Scan for the cell matching the given text and deliver its (X, Y) coordinate at center. 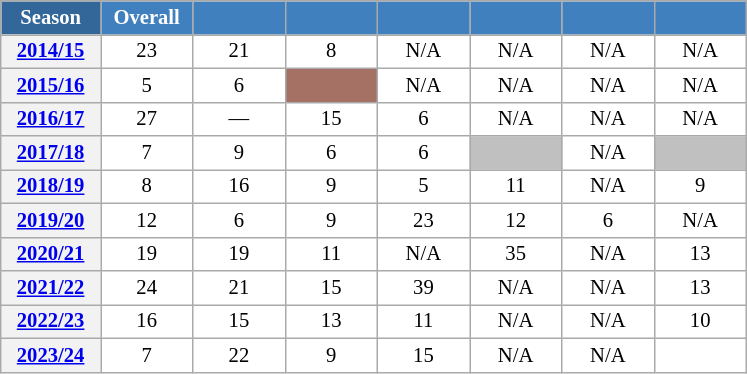
2021/22 (51, 287)
2018/19 (51, 186)
2020/21 (51, 254)
Season (51, 17)
Overall (146, 17)
39 (423, 287)
10 (700, 321)
2022/23 (51, 321)
2014/15 (51, 51)
35 (516, 254)
22 (239, 355)
27 (146, 119)
— (239, 119)
2023/24 (51, 355)
2019/20 (51, 220)
2017/18 (51, 153)
24 (146, 287)
2016/17 (51, 119)
2015/16 (51, 85)
